For the text-containing cell, return its midpoint in [x, y] coordinate format. 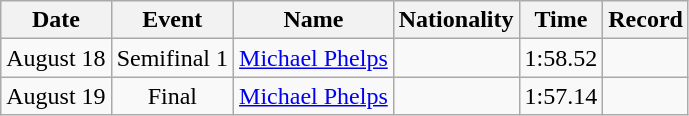
1:57.14 [561, 96]
Semifinal 1 [172, 58]
Record [646, 20]
1:58.52 [561, 58]
August 18 [56, 58]
Time [561, 20]
Name [314, 20]
Final [172, 96]
Date [56, 20]
August 19 [56, 96]
Nationality [456, 20]
Event [172, 20]
